Locate the cell with the specified text and output its [X, Y] center coordinate. 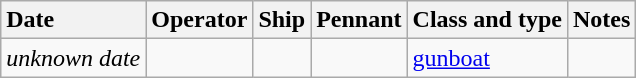
Class and type [487, 20]
gunboat [487, 58]
Ship [282, 20]
Operator [200, 20]
Date [74, 20]
unknown date [74, 58]
Pennant [359, 20]
Notes [601, 20]
